Return the [X, Y] coordinate for the center point of the cell that contains the specified text.  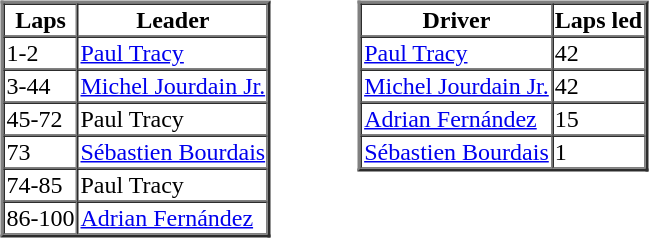
Laps [41, 20]
15 [598, 118]
3-44 [41, 86]
86-100 [41, 218]
73 [41, 152]
1 [598, 152]
Leader [172, 20]
Driver [456, 20]
Laps led [598, 20]
45-72 [41, 118]
1-2 [41, 52]
74-85 [41, 184]
